Detect which cell encompasses the target text, then output its (x, y) center coordinate. 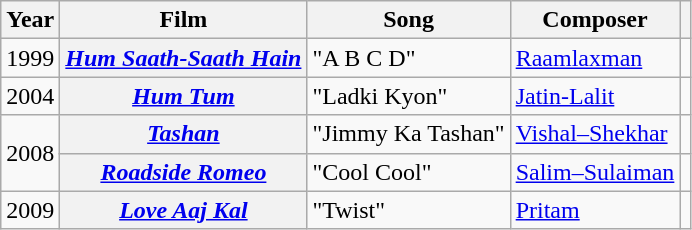
2008 (30, 153)
"Jimmy Ka Tashan" (408, 134)
Hum Tum (184, 96)
Love Aaj Kal (184, 210)
Song (408, 20)
"Ladki Kyon" (408, 96)
2009 (30, 210)
Pritam (595, 210)
Raamlaxman (595, 58)
Composer (595, 20)
2004 (30, 96)
Film (184, 20)
Jatin-Lalit (595, 96)
Vishal–Shekhar (595, 134)
Salim–Sulaiman (595, 172)
Tashan (184, 134)
Year (30, 20)
Roadside Romeo (184, 172)
"A B C D" (408, 58)
"Cool Cool" (408, 172)
1999 (30, 58)
Hum Saath-Saath Hain (184, 58)
"Twist" (408, 210)
